Identify which cell holds the provided text, then report its [x, y] central coordinate. 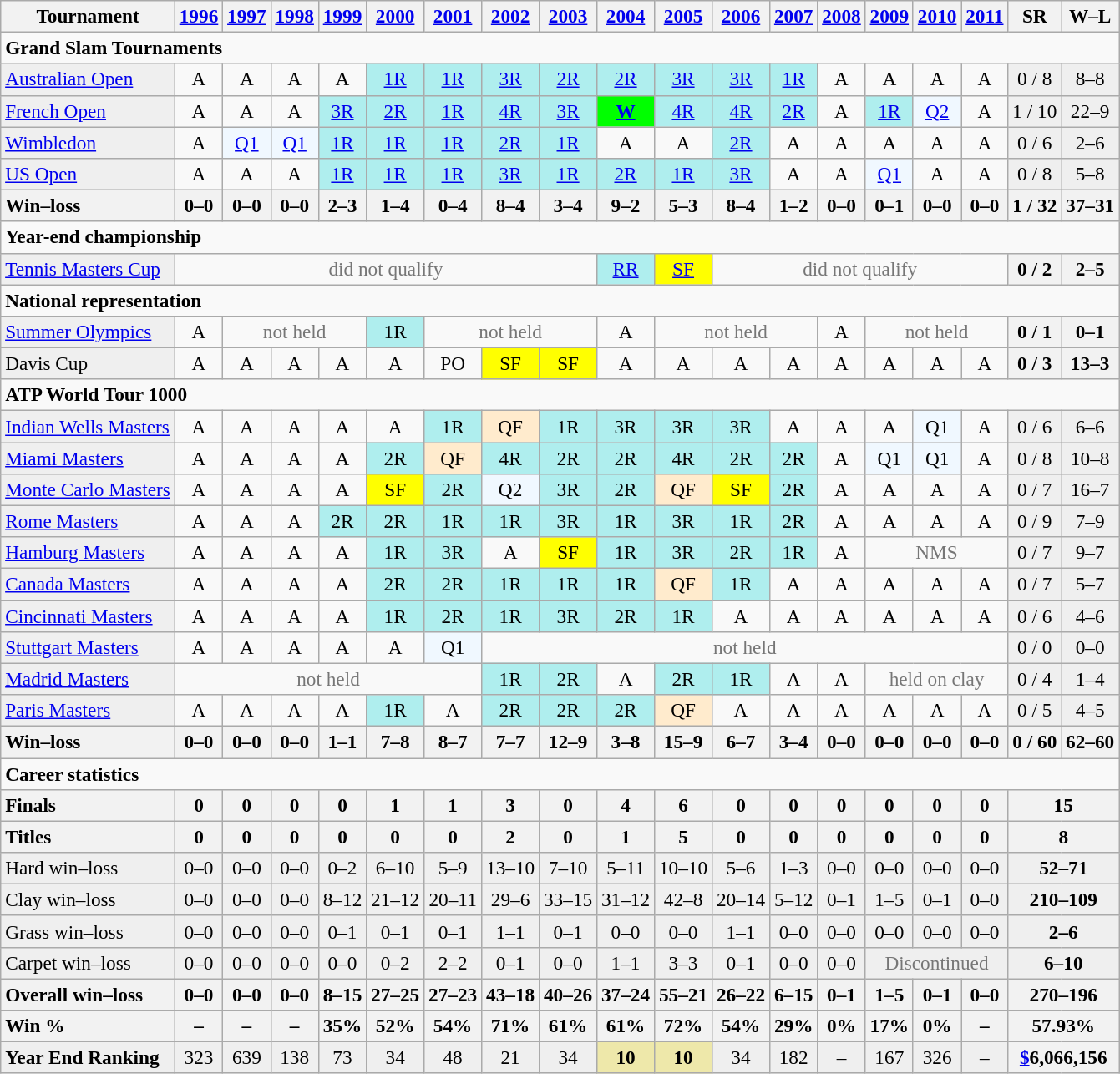
5 [683, 837]
Grass win–loss [89, 931]
55–21 [683, 994]
0 / 0 [1035, 647]
National representation [560, 300]
37–24 [626, 994]
5–6 [742, 868]
US Open [89, 174]
2000 [396, 16]
Monte Carlo Masters [89, 489]
Paris Masters [89, 710]
15 [1064, 805]
210–109 [1064, 899]
7–10 [568, 868]
4 [626, 805]
9–2 [626, 205]
2003 [568, 16]
16–7 [1091, 489]
8 [1064, 837]
$6,066,156 [1064, 1057]
8–7 [453, 742]
5–11 [626, 868]
Canada Masters [89, 584]
W–L [1091, 16]
27–23 [453, 994]
2001 [453, 16]
323 [199, 1057]
2010 [937, 16]
6–15 [793, 994]
0 / 4 [1035, 679]
21–12 [396, 899]
1 / 10 [1035, 111]
13–3 [1091, 363]
Titles [89, 837]
1–3 [793, 868]
42–8 [683, 899]
Cincinnati Masters [89, 616]
8–8 [1091, 79]
5–8 [1091, 174]
43–18 [511, 994]
W [626, 111]
2–5 [1091, 269]
Tournament [89, 16]
4–6 [1091, 616]
Rome Masters [89, 521]
7–9 [1091, 521]
3 [511, 805]
2007 [793, 16]
2006 [742, 16]
held on clay [937, 679]
13–10 [511, 868]
2009 [889, 16]
9–7 [1091, 553]
Grand Slam Tournaments [560, 48]
52% [396, 1026]
35% [342, 1026]
182 [793, 1057]
NMS [937, 553]
138 [294, 1057]
0 / 2 [1035, 269]
RR [626, 269]
Miami Masters [89, 458]
7–7 [511, 742]
2005 [683, 16]
2011 [985, 16]
26–22 [742, 994]
37–31 [1091, 205]
7–8 [396, 742]
ATP World Tour 1000 [560, 395]
15–9 [683, 742]
1996 [199, 16]
22–9 [1091, 111]
0 / 5 [1035, 710]
326 [937, 1057]
2 [511, 837]
0 / 3 [1035, 363]
2004 [626, 16]
10–10 [683, 868]
Wimbledon [89, 142]
57.93% [1064, 1026]
Discontinued [937, 963]
3–3 [683, 963]
0–4 [453, 205]
52–71 [1064, 868]
8–15 [342, 994]
0 / 1 [1035, 332]
Summer Olympics [89, 332]
Stuttgart Masters [89, 647]
1999 [342, 16]
Davis Cup [89, 363]
2–3 [342, 205]
72% [683, 1026]
Overall win–loss [89, 994]
Tennis Masters Cup [89, 269]
6 [683, 805]
20–11 [453, 899]
Win % [89, 1026]
5–12 [793, 899]
2002 [511, 16]
5–3 [683, 205]
SR [1035, 16]
3–8 [626, 742]
270–196 [1064, 994]
167 [889, 1057]
French Open [89, 111]
73 [342, 1057]
Year-end championship [560, 237]
1998 [294, 16]
Clay win–loss [89, 899]
40–26 [568, 994]
2–2 [453, 963]
1997 [247, 16]
17% [889, 1026]
29–6 [511, 899]
5–9 [453, 868]
62–60 [1091, 742]
Australian Open [89, 79]
Hamburg Masters [89, 553]
27–25 [396, 994]
0 / 9 [1035, 521]
71% [511, 1026]
33–15 [568, 899]
PO [453, 363]
21 [511, 1057]
Madrid Masters [89, 679]
12–9 [568, 742]
5–7 [1091, 584]
Indian Wells Masters [89, 426]
6–6 [1091, 426]
20–14 [742, 899]
Year End Ranking [89, 1057]
639 [247, 1057]
Hard win–loss [89, 868]
1–2 [793, 205]
8–12 [342, 899]
Carpet win–loss [89, 963]
10–8 [1091, 458]
6–7 [742, 742]
31–12 [626, 899]
4–5 [1091, 710]
Career statistics [560, 773]
48 [453, 1057]
Finals [89, 805]
2008 [842, 16]
29% [793, 1026]
1 / 32 [1035, 205]
0 / 60 [1035, 742]
